Provide the [x, y] coordinate of the cell's center where the given text is located.  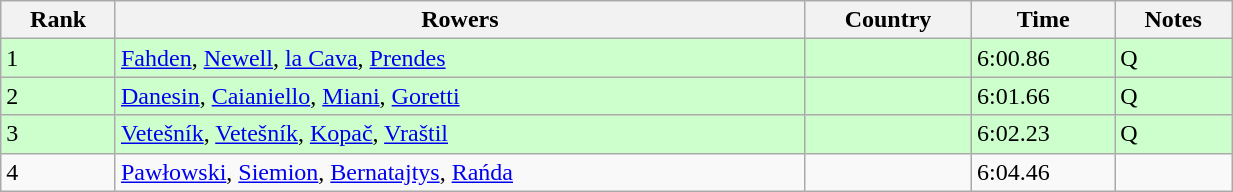
Country [888, 20]
2 [58, 96]
Danesin, Caianiello, Miani, Goretti [460, 96]
6:01.66 [1044, 96]
Notes [1174, 20]
Vetešník, Vetešník, Kopač, Vraštil [460, 134]
Rowers [460, 20]
3 [58, 134]
Fahden, Newell, la Cava, Prendes [460, 58]
6:04.46 [1044, 172]
4 [58, 172]
6:02.23 [1044, 134]
6:00.86 [1044, 58]
Rank [58, 20]
1 [58, 58]
Pawłowski, Siemion, Bernatajtys, Rańda [460, 172]
Time [1044, 20]
